Return [x, y] of the center of cell containing provided text 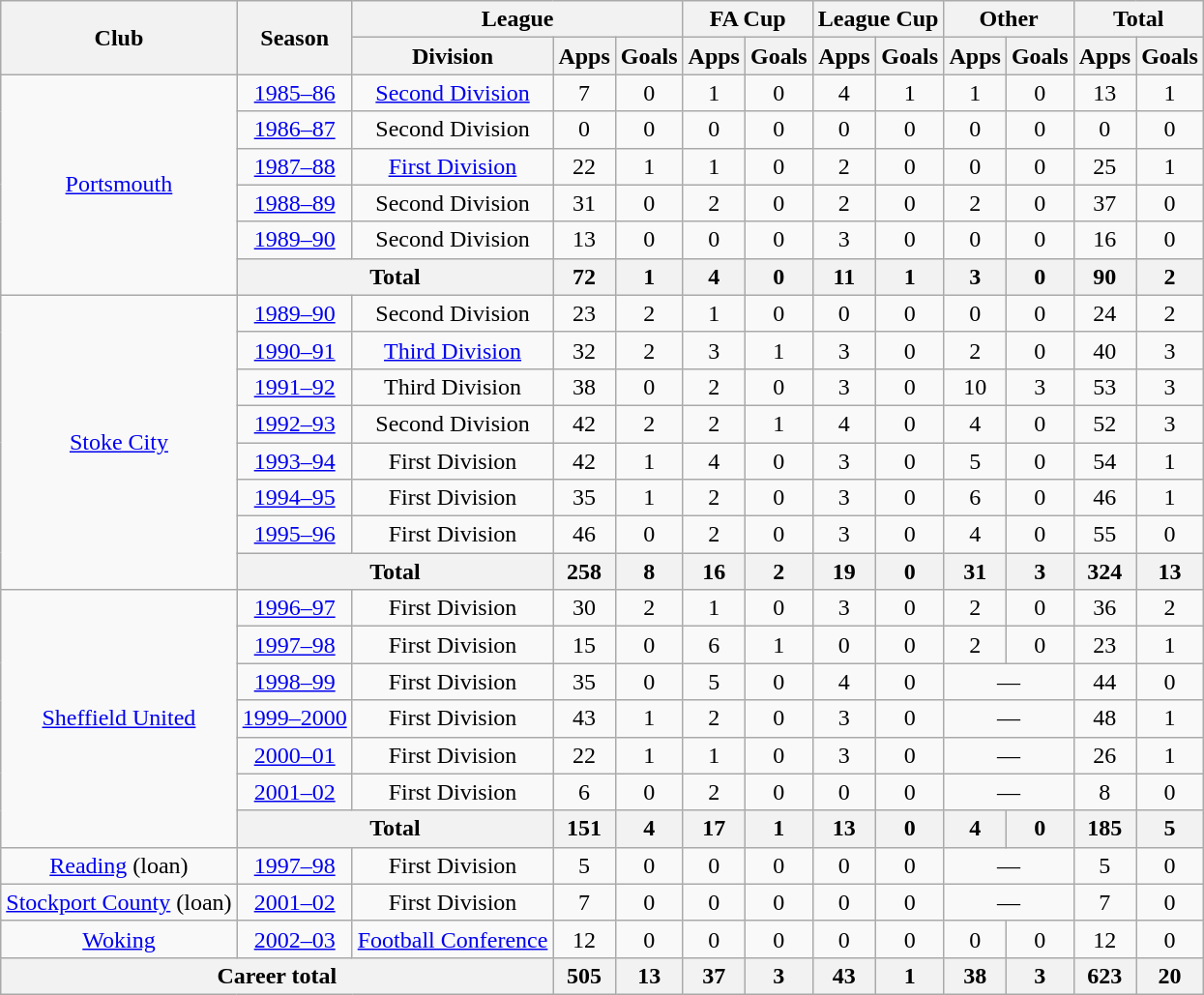
Sheffield United [119, 718]
Stoke City [119, 442]
2002–03 [294, 939]
Woking [119, 939]
30 [584, 608]
Reading (loan) [119, 865]
1987–88 [294, 166]
Portsmouth [119, 185]
623 [1104, 976]
Division [453, 56]
32 [584, 350]
24 [1104, 313]
36 [1104, 608]
44 [1104, 682]
1995–96 [294, 535]
10 [975, 387]
40 [1104, 350]
258 [584, 571]
90 [1104, 277]
54 [1104, 461]
Other [1009, 19]
2000–01 [294, 755]
505 [584, 976]
55 [1104, 535]
League Cup [878, 19]
20 [1170, 976]
17 [714, 829]
1986–87 [294, 130]
1994–95 [294, 498]
151 [584, 829]
1985–86 [294, 93]
Football Conference [453, 939]
1998–99 [294, 682]
Career total [277, 976]
1991–92 [294, 387]
Club [119, 38]
11 [843, 277]
1996–97 [294, 608]
1992–93 [294, 424]
1999–2000 [294, 718]
1990–91 [294, 350]
26 [1104, 755]
25 [1104, 166]
52 [1104, 424]
53 [1104, 387]
FA Cup [748, 19]
1993–94 [294, 461]
72 [584, 277]
324 [1104, 571]
185 [1104, 829]
15 [584, 645]
48 [1104, 718]
Season [294, 38]
19 [843, 571]
League [517, 19]
1988–89 [294, 203]
Stockport County (loan) [119, 902]
